Provide the [X, Y] coordinate of the cell's center where the given text is located.  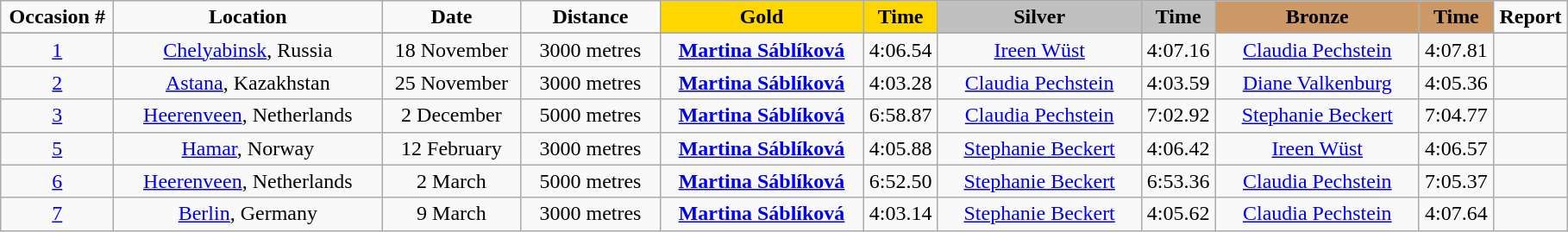
Berlin, Germany [248, 214]
Diane Valkenburg [1317, 83]
9 March [452, 214]
4:03.14 [900, 214]
5 [57, 148]
Chelyabinsk, Russia [248, 50]
2 [57, 83]
4:07.81 [1456, 50]
18 November [452, 50]
4:03.59 [1178, 83]
4:05.62 [1178, 214]
Occasion # [57, 17]
Report [1530, 17]
6:58.87 [900, 116]
3 [57, 116]
Location [248, 17]
2 December [452, 116]
Hamar, Norway [248, 148]
7:05.37 [1456, 181]
7 [57, 214]
6 [57, 181]
6:53.36 [1178, 181]
4:06.57 [1456, 148]
25 November [452, 83]
4:06.54 [900, 50]
6:52.50 [900, 181]
1 [57, 50]
Date [452, 17]
4:05.88 [900, 148]
7:04.77 [1456, 116]
4:07.64 [1456, 214]
7:02.92 [1178, 116]
2 March [452, 181]
4:07.16 [1178, 50]
Astana, Kazakhstan [248, 83]
4:05.36 [1456, 83]
Distance [590, 17]
4:03.28 [900, 83]
Silver [1039, 17]
12 February [452, 148]
Bronze [1317, 17]
Gold [762, 17]
4:06.42 [1178, 148]
